Locate the cell with the specified text and output its (x, y) center coordinate. 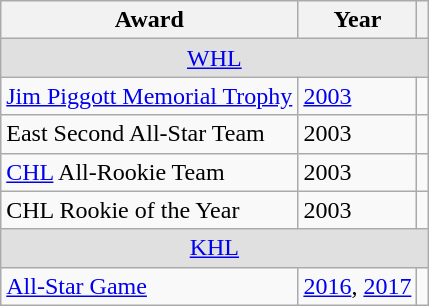
All-Star Game (150, 286)
Jim Piggott Memorial Trophy (150, 96)
CHL All-Rookie Team (150, 172)
East Second All-Star Team (150, 134)
2016, 2017 (358, 286)
Award (150, 20)
KHL (214, 248)
Year (358, 20)
CHL Rookie of the Year (150, 210)
WHL (214, 58)
